Identify which cell holds the provided text, then report its (X, Y) central coordinate. 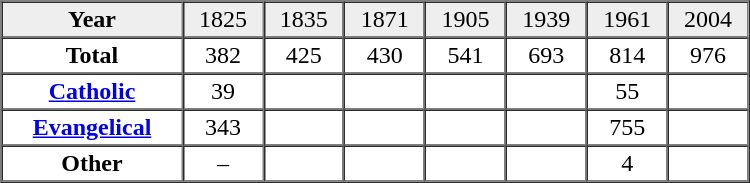
976 (708, 56)
Total (92, 56)
1939 (546, 20)
1871 (384, 20)
39 (224, 92)
Other (92, 164)
Year (92, 20)
693 (546, 56)
55 (628, 92)
Evangelical (92, 128)
1825 (224, 20)
430 (384, 56)
382 (224, 56)
Catholic (92, 92)
1961 (628, 20)
4 (628, 164)
541 (466, 56)
1835 (304, 20)
1905 (466, 20)
2004 (708, 20)
814 (628, 56)
343 (224, 128)
755 (628, 128)
425 (304, 56)
– (224, 164)
